Pinpoint the cell where the given text exists, returning its [X, Y] midpoint coordinate. 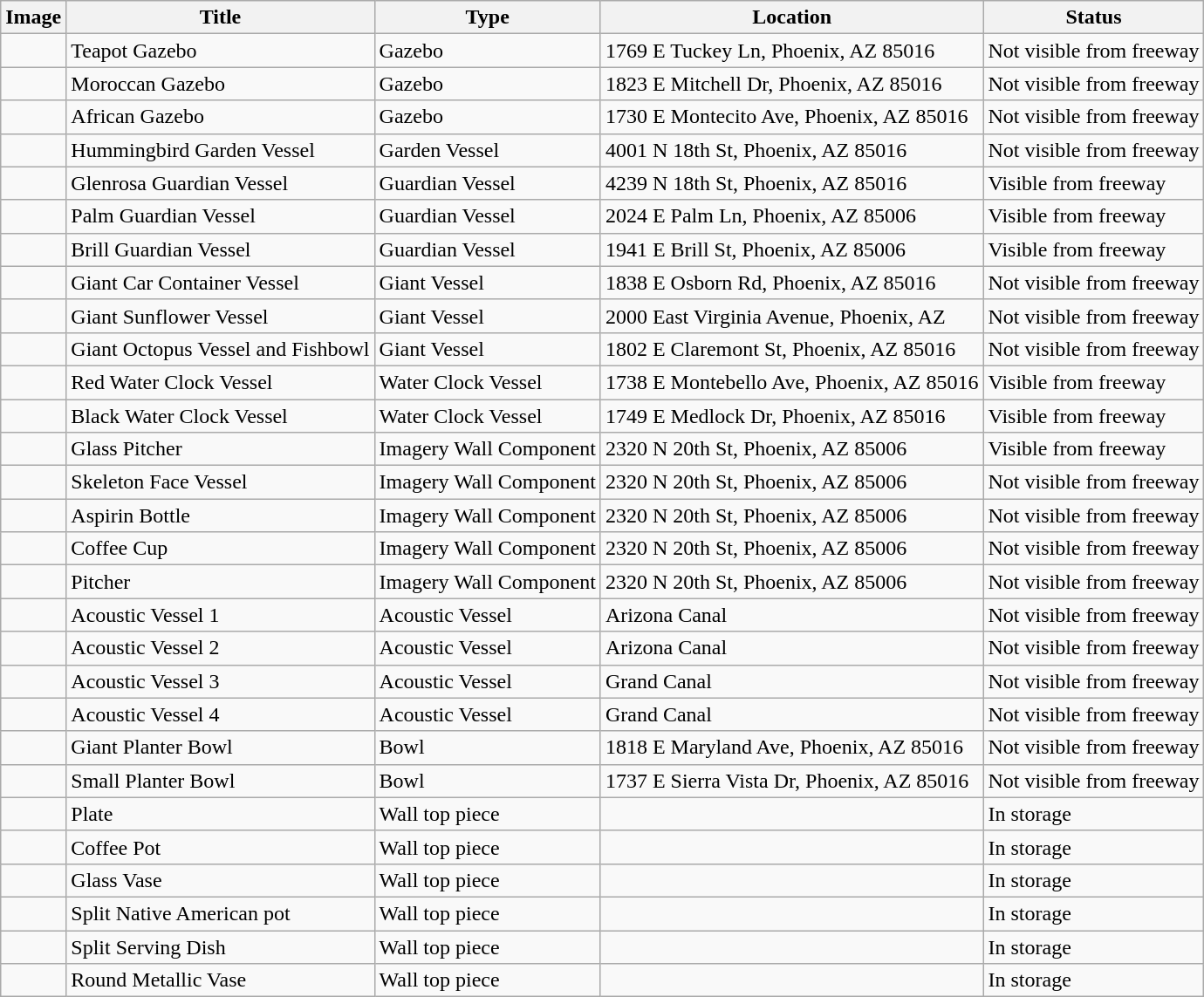
2024 E Palm Ln, Phoenix, AZ 85006 [792, 216]
1838 E Osborn Rd, Phoenix, AZ 85016 [792, 283]
Acoustic Vessel 3 [220, 681]
Moroccan Gazebo [220, 84]
Glenrosa Guardian Vessel [220, 183]
1941 E Brill St, Phoenix, AZ 85006 [792, 249]
1749 E Medlock Dr, Phoenix, AZ 85016 [792, 416]
1737 E Sierra Vista Dr, Phoenix, AZ 85016 [792, 781]
4239 N 18th St, Phoenix, AZ 85016 [792, 183]
Image [33, 17]
Type [487, 17]
Teapot Gazebo [220, 51]
Round Metallic Vase [220, 980]
Glass Pitcher [220, 449]
Split Serving Dish [220, 946]
2000 East Virginia Avenue, Phoenix, AZ [792, 316]
Palm Guardian Vessel [220, 216]
Location [792, 17]
Garden Vessel [487, 150]
Brill Guardian Vessel [220, 249]
4001 N 18th St, Phoenix, AZ 85016 [792, 150]
1802 E Claremont St, Phoenix, AZ 85016 [792, 349]
Plate [220, 814]
Acoustic Vessel 4 [220, 714]
1769 E Tuckey Ln, Phoenix, AZ 85016 [792, 51]
Split Native American pot [220, 913]
Status [1094, 17]
Pitcher [220, 582]
1738 E Montebello Ave, Phoenix, AZ 85016 [792, 382]
1818 E Maryland Ave, Phoenix, AZ 85016 [792, 748]
Aspirin Bottle [220, 516]
Acoustic Vessel 1 [220, 615]
1823 E Mitchell Dr, Phoenix, AZ 85016 [792, 84]
Skeleton Face Vessel [220, 482]
Coffee Cup [220, 549]
1730 E Montecito Ave, Phoenix, AZ 85016 [792, 117]
African Gazebo [220, 117]
Giant Octopus Vessel and Fishbowl [220, 349]
Glass Vase [220, 880]
Giant Sunflower Vessel [220, 316]
Giant Car Container Vessel [220, 283]
Hummingbird Garden Vessel [220, 150]
Black Water Clock Vessel [220, 416]
Small Planter Bowl [220, 781]
Title [220, 17]
Red Water Clock Vessel [220, 382]
Acoustic Vessel 2 [220, 648]
Coffee Pot [220, 847]
Giant Planter Bowl [220, 748]
